Return (X, Y) of the center of cell containing provided text 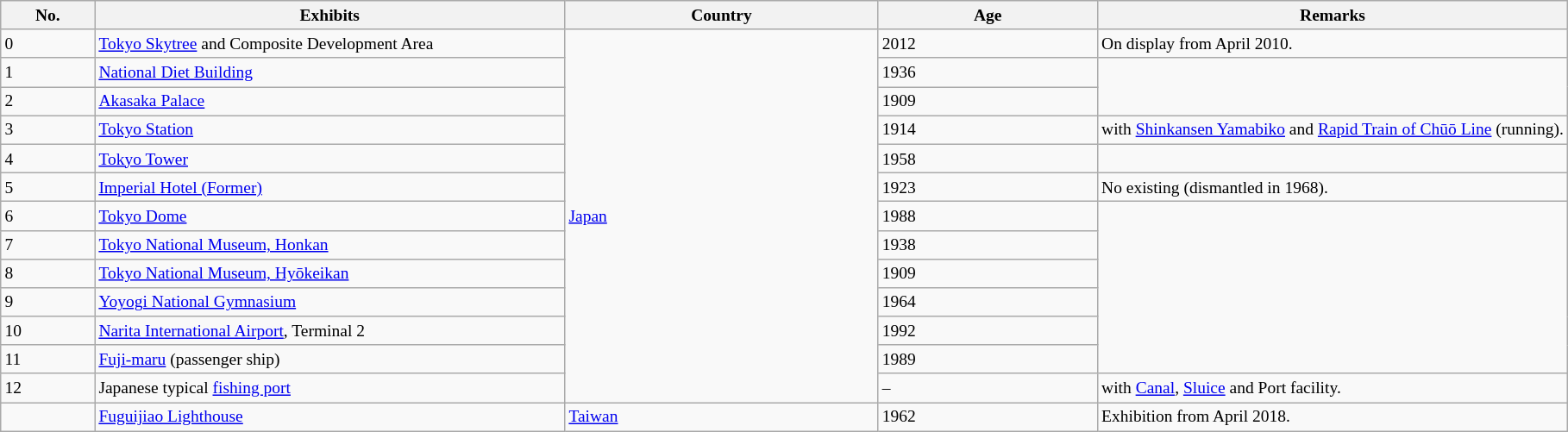
Fuji-maru (passenger ship) (329, 359)
Country (721, 16)
9 (48, 302)
8 (48, 272)
Tokyo Skytree and Composite Development Area (329, 43)
1964 (988, 302)
Narita International Airport, Terminal 2 (329, 331)
3 (48, 129)
Tokyo National Museum, Honkan (329, 245)
No. (48, 16)
11 (48, 359)
7 (48, 245)
1938 (988, 245)
with Shinkansen Yamabiko and Rapid Train of Chūō Line (running). (1332, 129)
Japan (721, 216)
1962 (988, 417)
Fuguijiao Lighthouse (329, 417)
Exhibits (329, 16)
0 (48, 43)
Imperial Hotel (Former) (329, 186)
Tokyo Station (329, 129)
– (988, 388)
Yoyogi National Gymnasium (329, 302)
On display from April 2010. (1332, 43)
Tokyo Dome (329, 216)
1923 (988, 186)
Tokyo Tower (329, 159)
6 (48, 216)
2 (48, 102)
12 (48, 388)
1992 (988, 331)
1936 (988, 72)
1989 (988, 359)
2012 (988, 43)
1 (48, 72)
Age (988, 16)
Japanese typical fishing port (329, 388)
5 (48, 186)
Remarks (1332, 16)
Akasaka Palace (329, 102)
1988 (988, 216)
No existing (dismantled in 1968). (1332, 186)
4 (48, 159)
1958 (988, 159)
10 (48, 331)
Taiwan (721, 417)
National Diet Building (329, 72)
1914 (988, 129)
Tokyo National Museum, Hyōkeikan (329, 272)
with Canal, Sluice and Port facility. (1332, 388)
Exhibition from April 2018. (1332, 417)
